Extract the [x, y] coordinate from the center of the cell holding the provided text.  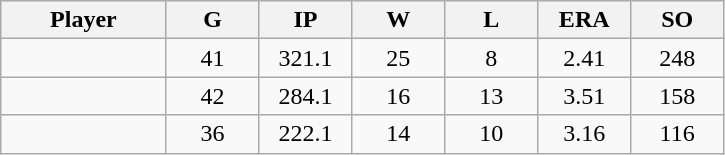
13 [492, 96]
42 [212, 96]
158 [678, 96]
ERA [584, 20]
3.16 [584, 134]
116 [678, 134]
2.41 [584, 58]
25 [398, 58]
248 [678, 58]
10 [492, 134]
14 [398, 134]
321.1 [306, 58]
IP [306, 20]
16 [398, 96]
G [212, 20]
36 [212, 134]
3.51 [584, 96]
222.1 [306, 134]
W [398, 20]
8 [492, 58]
SO [678, 20]
Player [84, 20]
284.1 [306, 96]
41 [212, 58]
L [492, 20]
